Return (X, Y) of the center of cell containing provided text 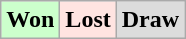
Won (30, 20)
Lost (88, 20)
Draw (150, 20)
